Extract the (x, y) coordinate from the center of the cell holding the provided text.  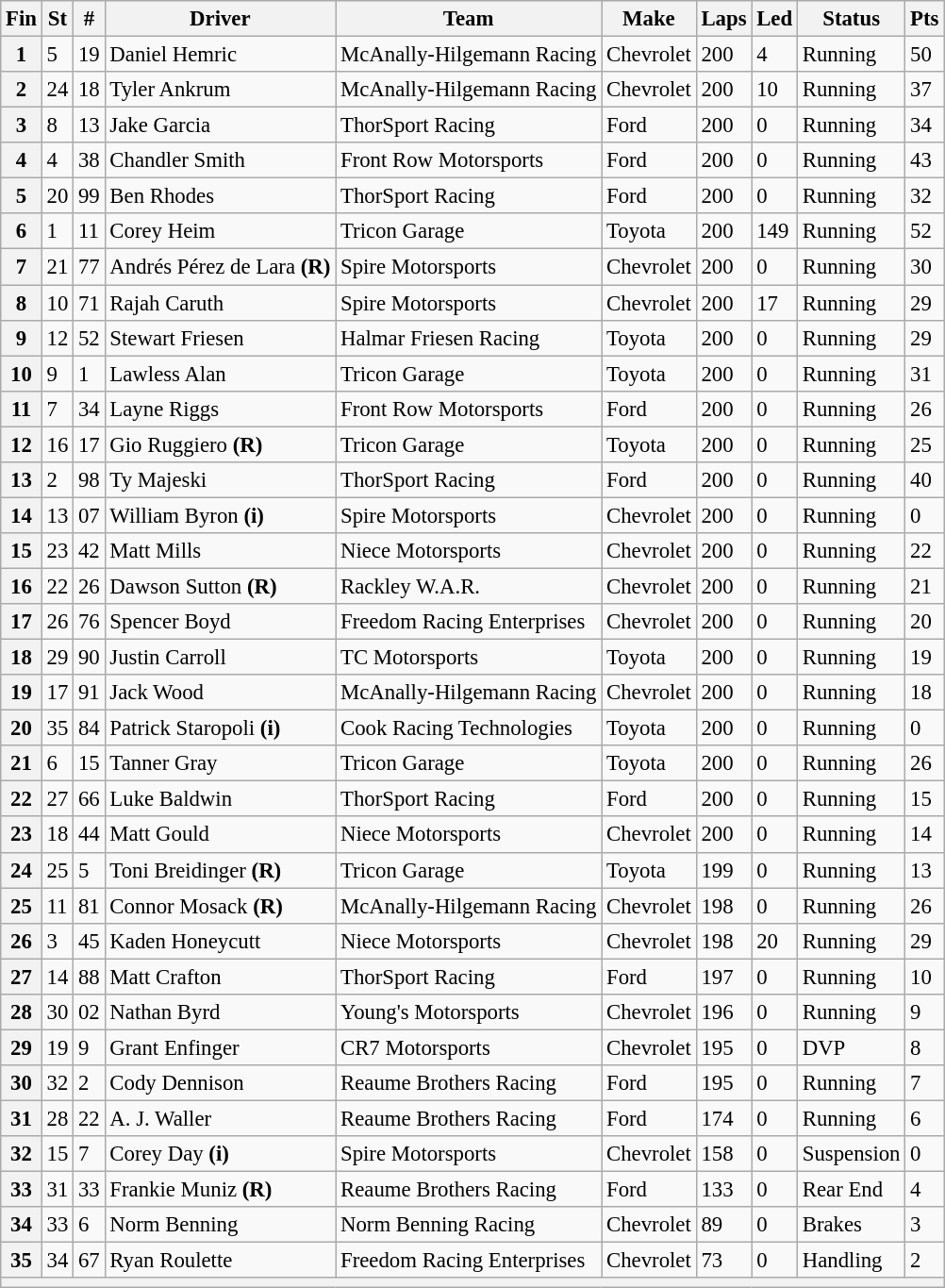
DVP (851, 1047)
89 (724, 1225)
Jake Garcia (221, 125)
Spencer Boyd (221, 622)
50 (924, 55)
199 (724, 870)
02 (89, 1012)
Pts (924, 19)
Rear End (851, 1190)
197 (724, 977)
A. J. Waller (221, 1118)
St (57, 19)
Rackley W.A.R. (469, 586)
Tyler Ankrum (221, 90)
Corey Heim (221, 231)
Fin (22, 19)
38 (89, 160)
98 (89, 480)
99 (89, 196)
Dawson Sutton (R) (221, 586)
37 (924, 90)
Young's Motorsports (469, 1012)
Corey Day (i) (221, 1154)
Matt Crafton (221, 977)
42 (89, 551)
Rajah Caruth (221, 303)
Cook Racing Technologies (469, 728)
CR7 Motorsports (469, 1047)
William Byron (i) (221, 515)
Driver (221, 19)
Suspension (851, 1154)
71 (89, 303)
Led (775, 19)
81 (89, 906)
Ben Rhodes (221, 196)
44 (89, 835)
Jack Wood (221, 693)
Justin Carroll (221, 658)
Tanner Gray (221, 763)
84 (89, 728)
76 (89, 622)
Norm Benning Racing (469, 1225)
Matt Gould (221, 835)
73 (724, 1261)
Make (649, 19)
Patrick Staropoli (i) (221, 728)
Toni Breidinger (R) (221, 870)
Stewart Friesen (221, 338)
Chandler Smith (221, 160)
Matt Mills (221, 551)
Daniel Hemric (221, 55)
Handling (851, 1261)
40 (924, 480)
158 (724, 1154)
43 (924, 160)
Nathan Byrd (221, 1012)
Andrés Pérez de Lara (R) (221, 267)
Kaden Honeycutt (221, 941)
Ty Majeski (221, 480)
Team (469, 19)
Grant Enfinger (221, 1047)
Luke Baldwin (221, 799)
196 (724, 1012)
149 (775, 231)
Brakes (851, 1225)
TC Motorsports (469, 658)
Halmar Friesen Racing (469, 338)
Cody Dennison (221, 1083)
Lawless Alan (221, 374)
133 (724, 1190)
Ryan Roulette (221, 1261)
91 (89, 693)
# (89, 19)
66 (89, 799)
Laps (724, 19)
Layne Riggs (221, 409)
Gio Ruggiero (R) (221, 444)
174 (724, 1118)
88 (89, 977)
77 (89, 267)
Frankie Muniz (R) (221, 1190)
45 (89, 941)
90 (89, 658)
Norm Benning (221, 1225)
Connor Mosack (R) (221, 906)
Status (851, 19)
67 (89, 1261)
07 (89, 515)
